Search for the cell housing the specified text and yield its [X, Y] center coordinate. 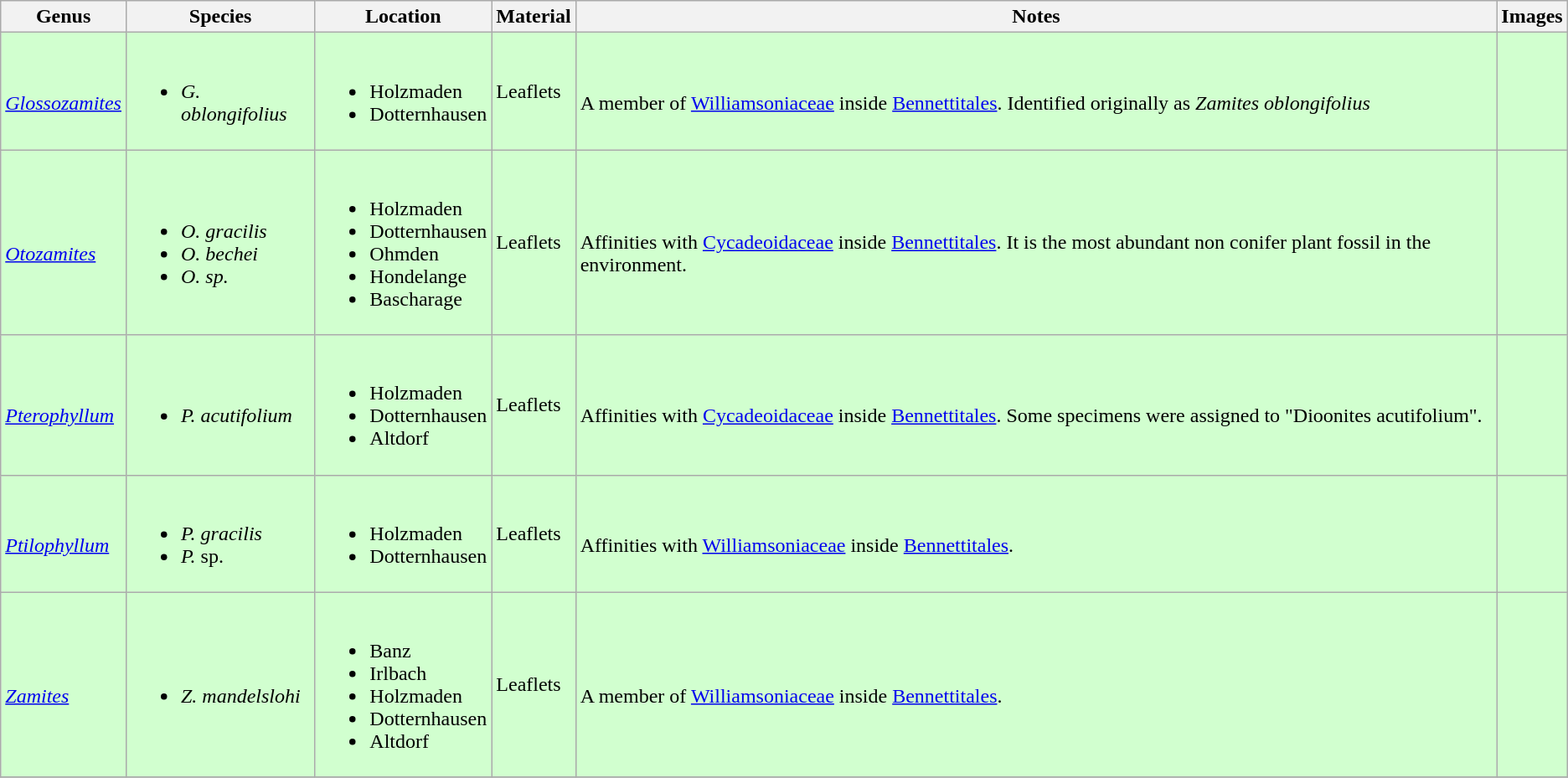
Ptilophyllum [64, 533]
HolzmadenDotternhausenOhmdenHondelangeBascharage [404, 243]
Pterophyllum [64, 405]
Otozamites [64, 243]
BanzIrlbachHolzmadenDotternhausenAltdorf [404, 685]
Z. mandelslohi [219, 685]
Notes [1036, 17]
Species [219, 17]
Affinities with Cycadeoidaceae inside Bennettitales. It is the most abundant non conifer plant fossil in the environment. [1036, 243]
Glossozamites [64, 91]
P. gracilisP. sp. [219, 533]
Zamites [64, 685]
A member of Williamsoniaceae inside Bennettitales. Identified originally as Zamites oblongifolius [1036, 91]
O. gracilisO. becheiO. sp. [219, 243]
Location [404, 17]
HolzmadenDotternhausenAltdorf [404, 405]
Affinities with Cycadeoidaceae inside Bennettitales. Some specimens were assigned to "Dioonites acutifolium". [1036, 405]
G. oblongifolius [219, 91]
Material [534, 17]
P. acutifolium [219, 405]
Genus [64, 17]
Affinities with Williamsoniaceae inside Bennettitales. [1036, 533]
Images [1532, 17]
A member of Williamsoniaceae inside Bennettitales. [1036, 685]
